Find where the given text appears and provide that cell's center as [x, y] coordinate. 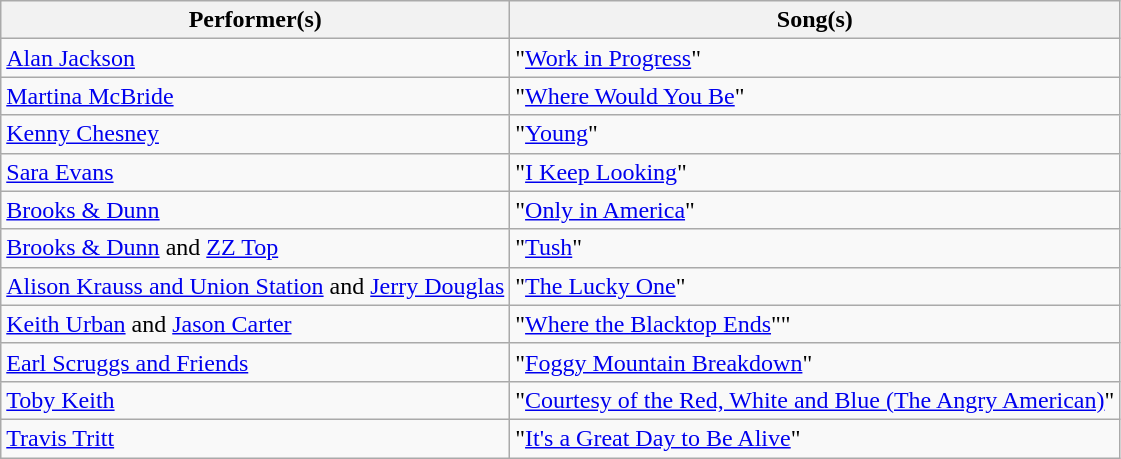
Earl Scruggs and Friends [256, 362]
"I Keep Looking" [815, 172]
"Tush" [815, 248]
Toby Keith [256, 400]
Performer(s) [256, 20]
Martina McBride [256, 96]
Brooks & Dunn [256, 210]
"Where Would You Be" [815, 96]
Sara Evans [256, 172]
"Only in America" [815, 210]
"Work in Progress" [815, 58]
Brooks & Dunn and ZZ Top [256, 248]
Kenny Chesney [256, 134]
Travis Tritt [256, 438]
Keith Urban and Jason Carter [256, 324]
"The Lucky One" [815, 286]
"Young" [815, 134]
"Foggy Mountain Breakdown" [815, 362]
Alison Krauss and Union Station and Jerry Douglas [256, 286]
"Courtesy of the Red, White and Blue (The Angry American)" [815, 400]
Alan Jackson [256, 58]
Song(s) [815, 20]
"Where the Blacktop Ends"" [815, 324]
"It's a Great Day to Be Alive" [815, 438]
